Locate the cell with the specified text and output its [x, y] center coordinate. 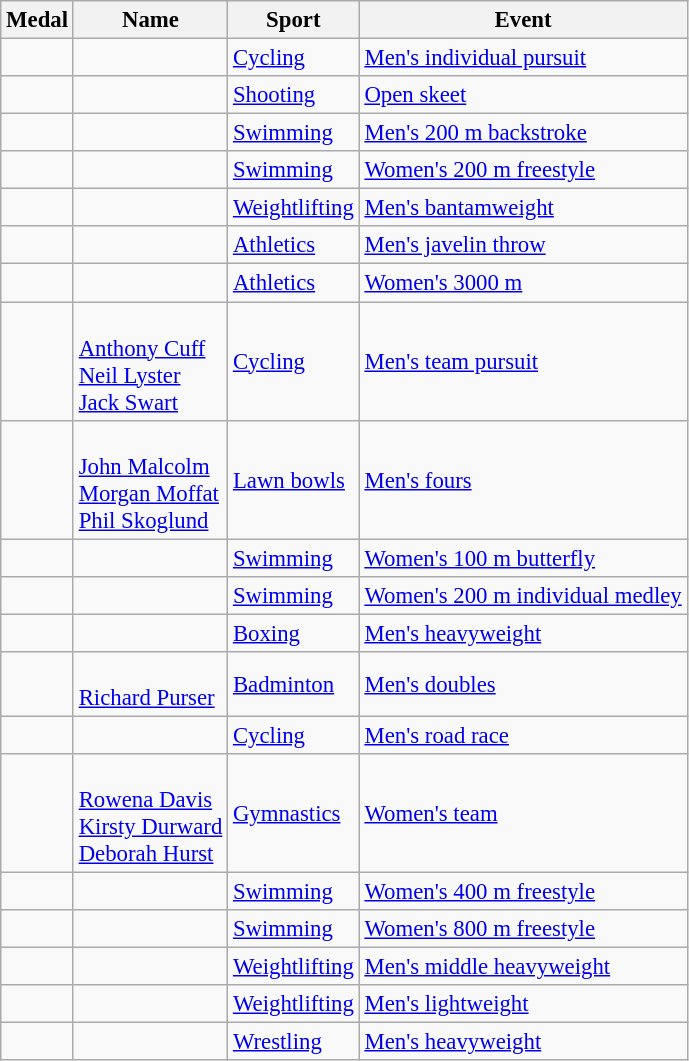
Men's middle heavyweight [523, 967]
Boxing [294, 633]
Men's javelin throw [523, 245]
Men's lightweight [523, 1004]
Women's 200 m freestyle [523, 170]
Gymnastics [294, 814]
Women's 400 m freestyle [523, 891]
Rowena DavisKirsty DurwardDeborah Hurst [150, 814]
Men's road race [523, 735]
Sport [294, 20]
Women's 3000 m [523, 283]
Men's individual pursuit [523, 58]
Richard Purser [150, 684]
Women's 100 m butterfly [523, 558]
Shooting [294, 95]
Open skeet [523, 95]
Men's fours [523, 480]
Men's team pursuit [523, 362]
Women's 200 m individual medley [523, 595]
Men's doubles [523, 684]
Anthony CuffNeil LysterJack Swart [150, 362]
Wrestling [294, 1042]
Name [150, 20]
Women's team [523, 814]
Men's bantamweight [523, 208]
John MalcolmMorgan MoffatPhil Skoglund [150, 480]
Lawn bowls [294, 480]
Event [523, 20]
Women's 800 m freestyle [523, 929]
Men's 200 m backstroke [523, 133]
Badminton [294, 684]
Medal [38, 20]
